Output the [X, Y] coordinate of the center of the cell containing the given text.  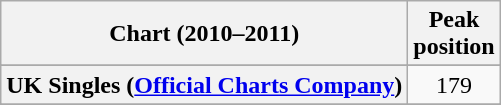
179 [454, 85]
UK Singles (Official Charts Company) [204, 85]
Peak position [454, 34]
Chart (2010–2011) [204, 34]
